Capture the cell that displays the provided text and extract its (x, y) central coordinate. 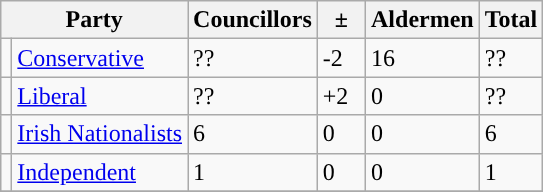
-2 (341, 58)
16 (423, 58)
Total (511, 20)
Party (94, 20)
+2 (341, 96)
Independent (100, 172)
Aldermen (423, 20)
Councillors (253, 20)
Conservative (100, 58)
± (341, 20)
Liberal (100, 96)
Irish Nationalists (100, 134)
